Return the (x, y) coordinate for the center point of the cell that contains the specified text.  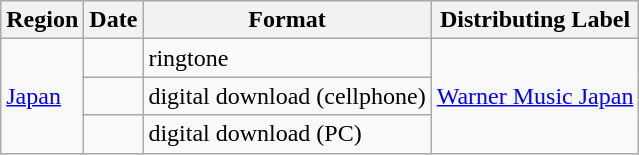
digital download (PC) (287, 134)
Distributing Label (535, 20)
digital download (cellphone) (287, 96)
ringtone (287, 58)
Warner Music Japan (535, 96)
Date (114, 20)
Region (42, 20)
Japan (42, 96)
Format (287, 20)
